Output the (x, y) coordinate of the center of the cell containing the given text.  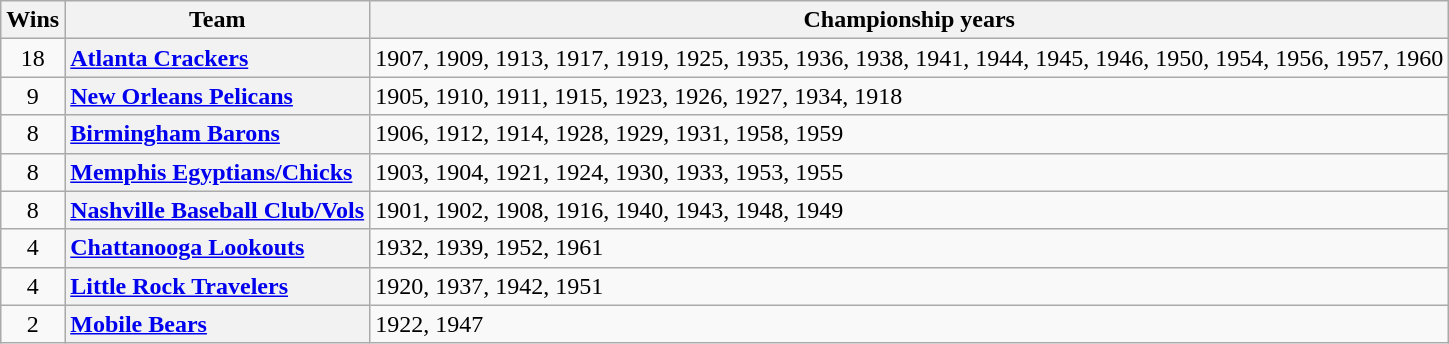
Mobile Bears (218, 324)
Team (218, 20)
Birmingham Barons (218, 134)
1932, 1939, 1952, 1961 (910, 248)
Wins (33, 20)
Nashville Baseball Club/Vols (218, 210)
2 (33, 324)
Little Rock Travelers (218, 286)
1901, 1902, 1908, 1916, 1940, 1943, 1948, 1949 (910, 210)
1922, 1947 (910, 324)
New Orleans Pelicans (218, 96)
1920, 1937, 1942, 1951 (910, 286)
1903, 1904, 1921, 1924, 1930, 1933, 1953, 1955 (910, 172)
9 (33, 96)
Atlanta Crackers (218, 58)
1907, 1909, 1913, 1917, 1919, 1925, 1935, 1936, 1938, 1941, 1944, 1945, 1946, 1950, 1954, 1956, 1957, 1960 (910, 58)
1905, 1910, 1911, 1915, 1923, 1926, 1927, 1934, 1918 (910, 96)
18 (33, 58)
1906, 1912, 1914, 1928, 1929, 1931, 1958, 1959 (910, 134)
Chattanooga Lookouts (218, 248)
Championship years (910, 20)
Memphis Egyptians/Chicks (218, 172)
